Return (X, Y) of the center of cell containing provided text 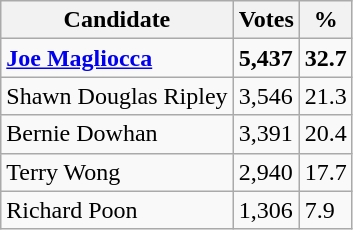
Votes (266, 20)
Candidate (117, 20)
Bernie Dowhan (117, 134)
21.3 (326, 96)
32.7 (326, 58)
20.4 (326, 134)
Joe Magliocca (117, 58)
2,940 (266, 172)
% (326, 20)
3,546 (266, 96)
5,437 (266, 58)
Shawn Douglas Ripley (117, 96)
Richard Poon (117, 210)
7.9 (326, 210)
1,306 (266, 210)
Terry Wong (117, 172)
3,391 (266, 134)
17.7 (326, 172)
